Search for the cell housing the specified text and yield its [x, y] center coordinate. 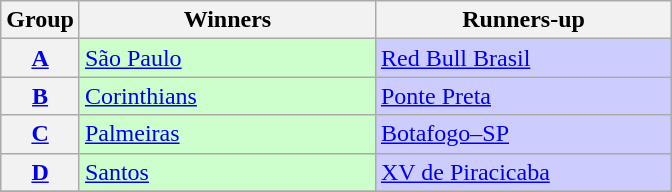
C [40, 134]
A [40, 58]
Santos [227, 172]
São Paulo [227, 58]
Group [40, 20]
Corinthians [227, 96]
Winners [227, 20]
Palmeiras [227, 134]
Red Bull Brasil [523, 58]
B [40, 96]
D [40, 172]
XV de Piracicaba [523, 172]
Ponte Preta [523, 96]
Runners-up [523, 20]
Botafogo–SP [523, 134]
